Return (X, Y) of the center of cell containing provided text 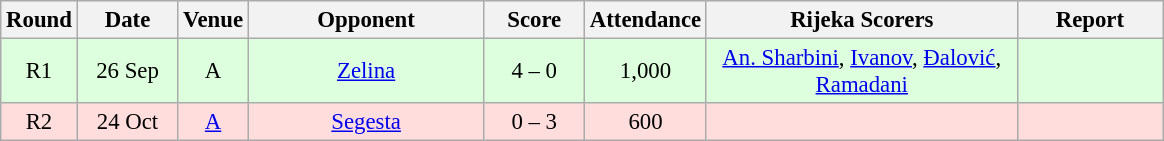
Opponent (366, 20)
26 Sep (128, 72)
Attendance (646, 20)
4 – 0 (534, 72)
R2 (39, 122)
0 – 3 (534, 122)
Zelina (366, 72)
Report (1090, 20)
Segesta (366, 122)
Score (534, 20)
Round (39, 20)
Date (128, 20)
1,000 (646, 72)
24 Oct (128, 122)
Rijeka Scorers (862, 20)
600 (646, 122)
R1 (39, 72)
An. Sharbini, Ivanov, Đalović, Ramadani (862, 72)
Venue (214, 20)
